Capture the cell that displays the provided text and extract its [x, y] central coordinate. 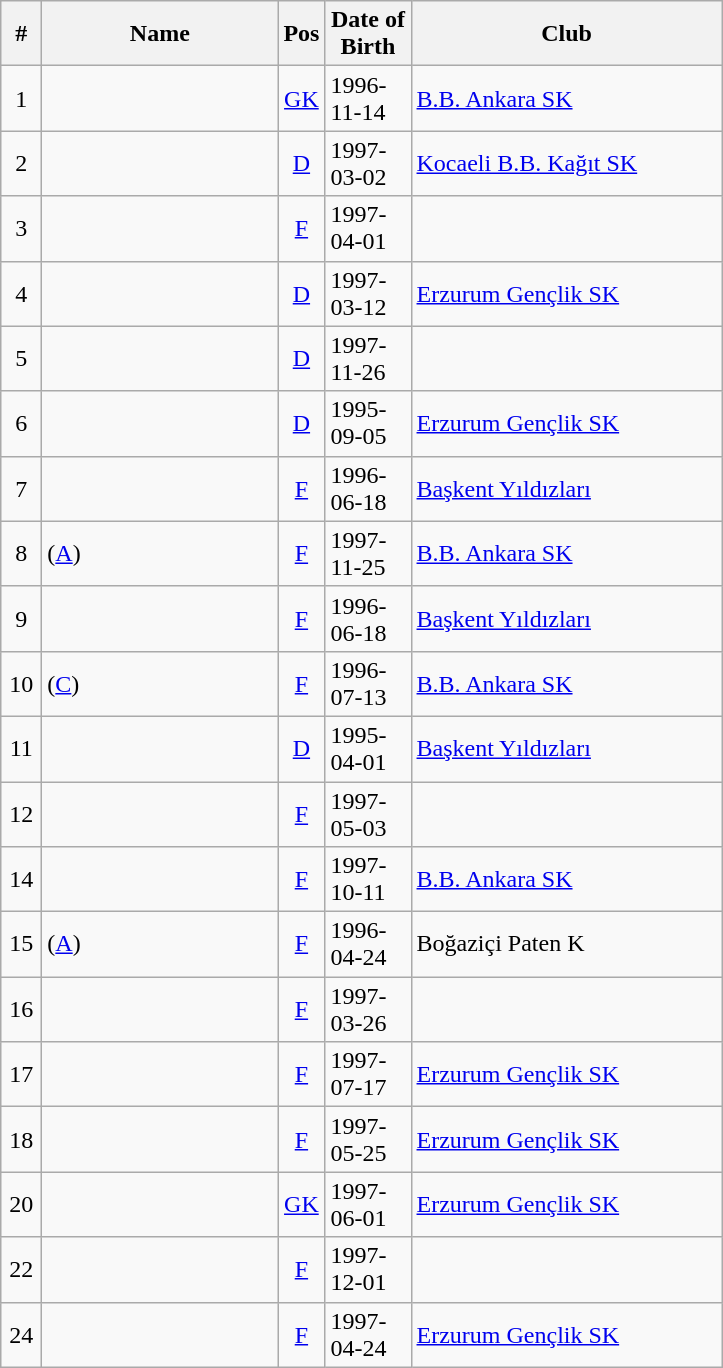
12 [22, 814]
1997-10-11 [368, 880]
1997-04-01 [368, 228]
2 [22, 164]
4 [22, 294]
Name [160, 34]
14 [22, 880]
20 [22, 1204]
24 [22, 1334]
3 [22, 228]
1997-03-26 [368, 1010]
1997-03-02 [368, 164]
6 [22, 424]
Kocaeli B.B. Kağıt SK [566, 164]
(C) [160, 684]
Boğaziçi Paten K [566, 944]
18 [22, 1140]
Club [566, 34]
1997-06-01 [368, 1204]
1997-12-01 [368, 1270]
Pos [302, 34]
1996-04-24 [368, 944]
Date of Birth [368, 34]
9 [22, 618]
1996-07-13 [368, 684]
16 [22, 1010]
1 [22, 98]
1995-09-05 [368, 424]
1997-11-25 [368, 554]
1995-04-01 [368, 748]
10 [22, 684]
22 [22, 1270]
11 [22, 748]
17 [22, 1074]
1997-07-17 [368, 1074]
1997-04-24 [368, 1334]
1997-03-12 [368, 294]
1997-05-25 [368, 1140]
1997-11-26 [368, 358]
15 [22, 944]
7 [22, 488]
1997-05-03 [368, 814]
5 [22, 358]
# [22, 34]
1996-11-14 [368, 98]
8 [22, 554]
